Extract the (X, Y) coordinate from the center of the cell holding the provided text.  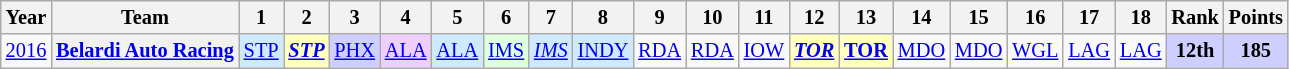
17 (1089, 17)
5 (457, 17)
185 (1256, 51)
IOW (764, 51)
Team (145, 17)
Belardi Auto Racing (145, 51)
12th (1194, 51)
PHX (354, 51)
13 (866, 17)
16 (1035, 17)
Year (26, 17)
12 (814, 17)
1 (262, 17)
INDY (604, 51)
14 (922, 17)
8 (604, 17)
10 (712, 17)
11 (764, 17)
WGL (1035, 51)
Points (1256, 17)
4 (406, 17)
9 (660, 17)
7 (551, 17)
15 (978, 17)
18 (1141, 17)
2 (307, 17)
3 (354, 17)
6 (506, 17)
2016 (26, 51)
Rank (1194, 17)
